Scan for the cell matching the given text and deliver its [X, Y] coordinate at center. 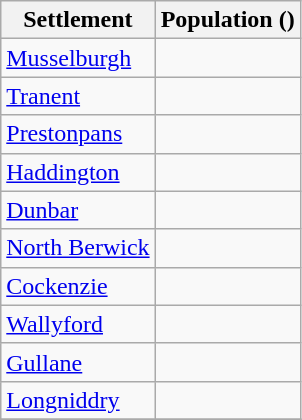
Wallyford [78, 324]
Prestonpans [78, 134]
Cockenzie [78, 286]
Gullane [78, 362]
Population () [228, 20]
North Berwick [78, 248]
Longniddry [78, 400]
Dunbar [78, 210]
Settlement [78, 20]
Musselburgh [78, 58]
Haddington [78, 172]
Tranent [78, 96]
